Extract the (x, y) coordinate from the center of the cell holding the provided text.  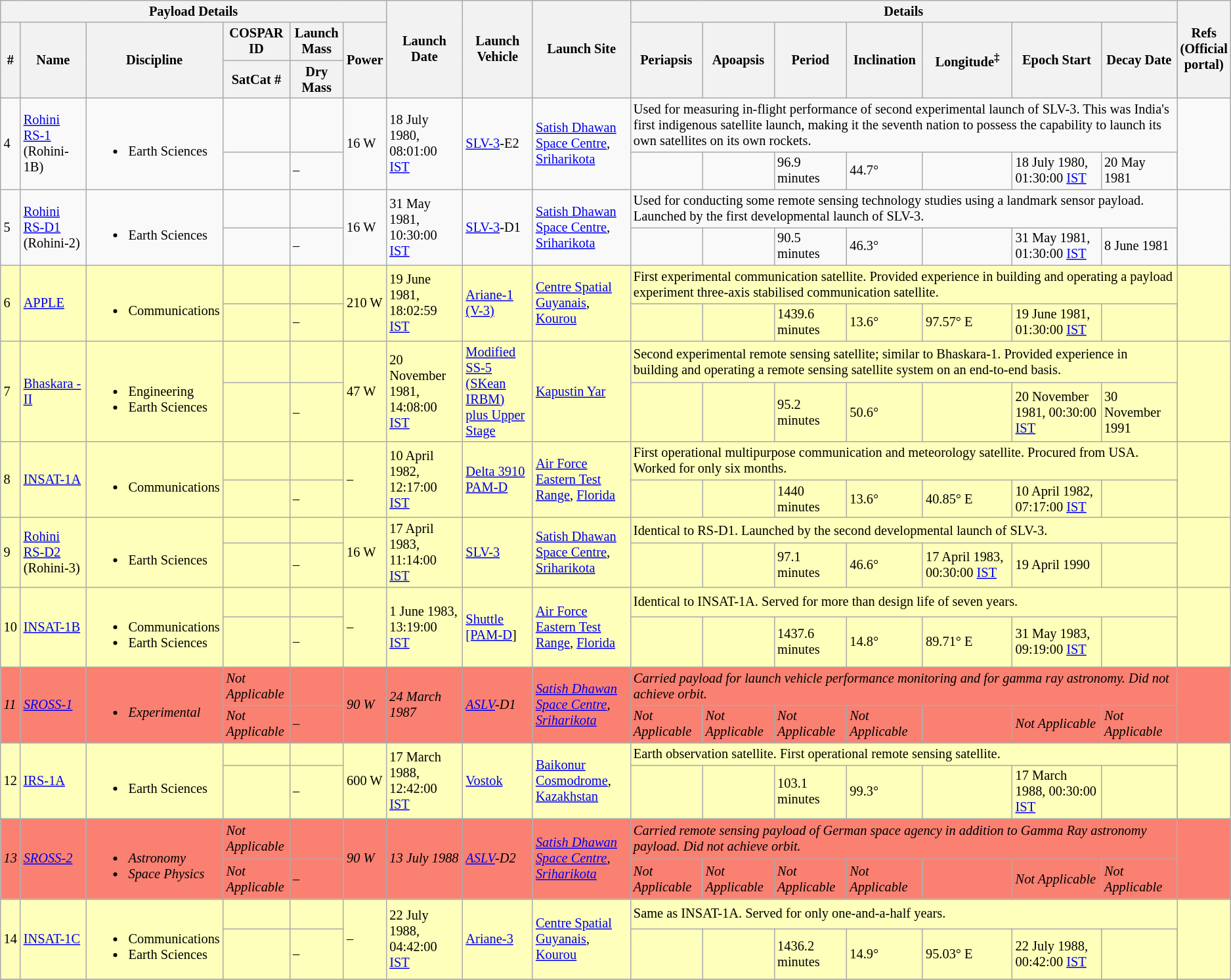
14.9° (884, 953)
95.2 minutes (810, 412)
13 (11, 859)
17 March 1988, 12:42:00 IST (424, 781)
Launch Mass (316, 41)
46.3° (884, 246)
Ariane-3 (498, 939)
Ariane-1 (V-3) (498, 303)
Periapsis (666, 60)
Bhaskara -II (53, 391)
17 April 1983, 00:30:00 IST (968, 565)
97.57° E (968, 322)
First operational multipurpose communication and meteorology satellite. Procured from USA. Worked for only six months. (903, 461)
Epoch Start (1057, 60)
11 (11, 705)
COSPAR ID (257, 41)
17 March 1988, 00:30:00 IST (1057, 792)
Decay Date (1138, 60)
97.1 minutes (810, 565)
Payload Details (194, 11)
Name (53, 60)
Launch Date (424, 49)
Earth observation satellite. First operational remote sensing satellite. (903, 754)
20 November 1981, 00:30:00 IST (1057, 412)
12 (11, 781)
99.3° (884, 792)
18 July 1980, 08:01:00 IST (424, 143)
31 May 1981, 10:30:00 IST (424, 227)
22 July 1988, 04:42:00 IST (424, 939)
Rohini RS-D2 (Rohini-3) (53, 552)
50.6° (884, 412)
1436.2 minutes (810, 953)
46.6° (884, 565)
1440 minutes (810, 499)
Refs(Officialportal) (1204, 49)
600 W (365, 781)
Details (903, 11)
1 June 1983, 13:19:00 IST (424, 627)
SLV-3-D1 (498, 227)
Used for conducting some remote sensing technology studies using a landmark sensor payload. Launched by the first developmental launch of SLV-3. (903, 209)
SROSS-2 (53, 859)
ASLV-D1 (498, 705)
20 November 1981, 14:08:00 IST (424, 391)
7 (11, 391)
96.9 minutes (810, 171)
4 (11, 143)
Identical to INSAT-1A. Served for more than design life of seven years. (903, 601)
14 (11, 939)
INSAT-1C (53, 939)
Inclination (884, 60)
20 May 1981 (1138, 171)
APPLE (53, 303)
103.1 minutes (810, 792)
90.5 minutes (810, 246)
Kapustin Yar (582, 391)
Launch Vehicle (498, 49)
Vostok (498, 781)
31 May 1983, 09:19:00 IST (1057, 642)
Carried remote sensing payload of German space agency in addition to Gamma Ray astronomy payload. Did not achieve orbit. (903, 839)
Discipline (155, 60)
1437.6 minutes (810, 642)
SROSS-1 (53, 705)
31 May 1981, 01:30:00 IST (1057, 246)
SLV-3 (498, 552)
9 (11, 552)
Dry Mass (316, 79)
Longitude‡ (968, 60)
210 W (365, 303)
89.71° E (968, 642)
40.85° E (968, 499)
Baikonur Cosmodrome, Kazakhstan (582, 781)
Rohini RS-D1 (Rohini-2) (53, 227)
AstronomySpace Physics (155, 859)
Shuttle [PAM-D] (498, 627)
10 April 1982, 07:17:00 IST (1057, 499)
47 W (365, 391)
Period (810, 60)
ASLV-D2 (498, 859)
30 November 1991 (1138, 412)
SatCat # (257, 79)
14.8° (884, 642)
Identical to RS-D1. Launched by the second developmental launch of SLV-3. (903, 530)
INSAT-1B (53, 627)
Launch Site (582, 49)
24 March 1987 (424, 705)
EngineeringEarth Sciences (155, 391)
22 July 1988, 00:42:00 IST (1057, 953)
IRS-1A (53, 781)
19 June 1981, 18:02:59 IST (424, 303)
18 July 1980, 01:30:00 IST (1057, 171)
19 June 1981, 01:30:00 IST (1057, 322)
10 (11, 627)
19 April 1990 (1057, 565)
8 (11, 479)
# (11, 60)
Power (365, 60)
Modified SS-5(SKean IRBM) plus Upper Stage (498, 391)
10 April 1982, 12:17:00 IST (424, 479)
Delta 3910 PAM-D (498, 479)
Same as INSAT-1A. Served for only one-and-a-half years. (903, 914)
17 April 1983, 11:14:00 IST (424, 552)
SLV-3-E2 (498, 143)
Carried payload for launch vehicle performance monitoring and for gamma ray astronomy. Did not achieve orbit. (903, 686)
Experimental (155, 705)
5 (11, 227)
95.03° E (968, 953)
INSAT-1A (53, 479)
1439.6 minutes (810, 322)
Apoapsis (739, 60)
6 (11, 303)
Rohini RS-1 (Rohini-1B) (53, 143)
8 June 1981 (1138, 246)
13 July 1988 (424, 859)
44.7° (884, 171)
